Find where the given text appears and provide that cell's center as [X, Y] coordinate. 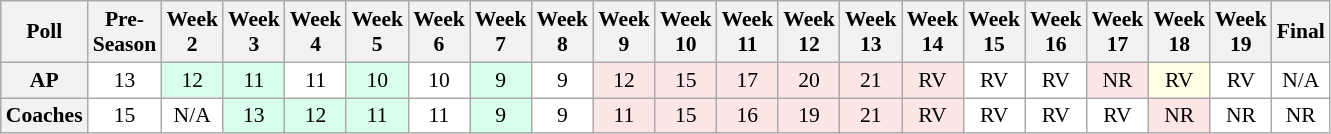
17 [748, 80]
Final [1301, 32]
Week6 [439, 32]
Week4 [316, 32]
Week17 [1118, 32]
Week9 [624, 32]
Week5 [377, 32]
Week15 [994, 32]
Week13 [871, 32]
AP [44, 80]
16 [748, 116]
20 [809, 80]
Week2 [192, 32]
Week10 [686, 32]
Poll [44, 32]
Week19 [1241, 32]
Week3 [254, 32]
Week18 [1179, 32]
Coaches [44, 116]
Week8 [562, 32]
19 [809, 116]
Pre-Season [125, 32]
Week11 [748, 32]
Week12 [809, 32]
Week16 [1056, 32]
Week14 [933, 32]
Week7 [501, 32]
